Identify which cell holds the provided text, then report its (X, Y) central coordinate. 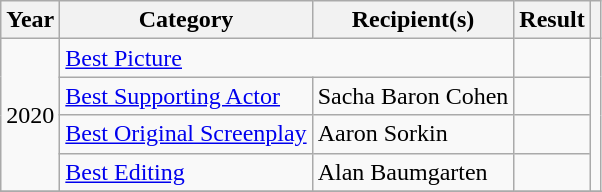
Alan Baumgarten (413, 172)
Aaron Sorkin (413, 134)
Year (30, 20)
Result (552, 20)
Sacha Baron Cohen (413, 96)
Best Supporting Actor (186, 96)
Best Original Screenplay (186, 134)
Recipient(s) (413, 20)
Best Editing (186, 172)
Best Picture (287, 58)
2020 (30, 115)
Category (186, 20)
